Locate the cell with the specified text and output its (X, Y) center coordinate. 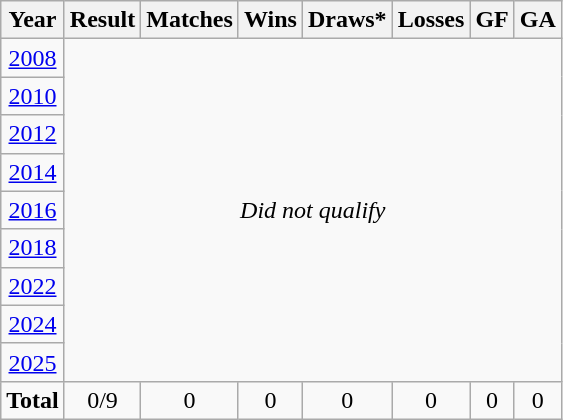
Draws* (347, 20)
GF (492, 20)
2016 (33, 210)
0/9 (102, 400)
Total (33, 400)
2018 (33, 248)
Result (102, 20)
Matches (190, 20)
2010 (33, 96)
2024 (33, 324)
2014 (33, 172)
Year (33, 20)
Losses (431, 20)
GA (538, 20)
2012 (33, 134)
Wins (270, 20)
2008 (33, 58)
Did not qualify (312, 210)
2025 (33, 362)
2022 (33, 286)
